Pinpoint the cell where the given text exists, returning its (X, Y) midpoint coordinate. 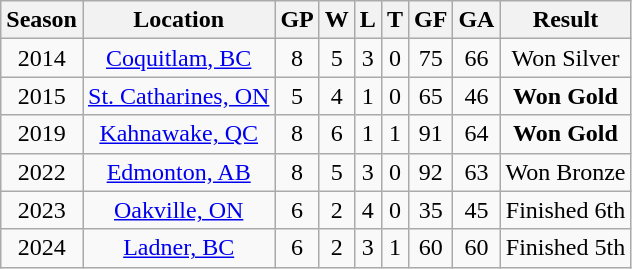
Won Bronze (566, 172)
2024 (42, 248)
66 (476, 58)
Finished 5th (566, 248)
2015 (42, 96)
2022 (42, 172)
GA (476, 20)
92 (430, 172)
45 (476, 210)
2014 (42, 58)
Season (42, 20)
91 (430, 134)
T (394, 20)
63 (476, 172)
Kahnawake, QC (178, 134)
35 (430, 210)
Finished 6th (566, 210)
65 (430, 96)
46 (476, 96)
GF (430, 20)
Ladner, BC (178, 248)
Result (566, 20)
L (368, 20)
W (336, 20)
75 (430, 58)
64 (476, 134)
2019 (42, 134)
GP (297, 20)
Location (178, 20)
St. Catharines, ON (178, 96)
Edmonton, AB (178, 172)
Coquitlam, BC (178, 58)
2023 (42, 210)
Oakville, ON (178, 210)
Won Silver (566, 58)
